Extract the (X, Y) coordinate from the center of the cell holding the provided text.  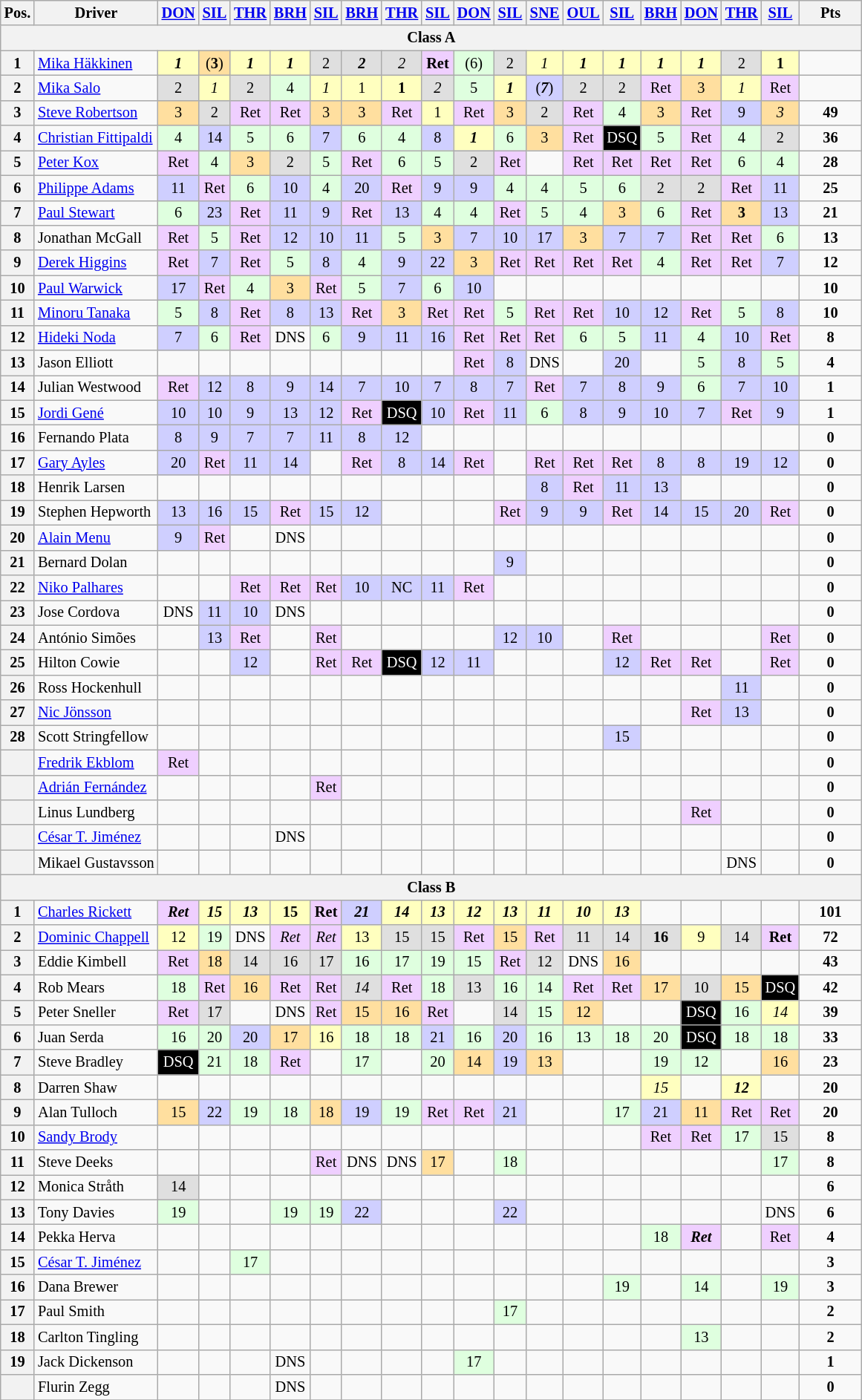
Carlton Tingling (97, 1337)
Derek Higgins (97, 263)
Class B (431, 887)
Dominic Chappell (97, 938)
Pos. (18, 13)
Christian Fittipaldi (97, 138)
Henrik Larsen (97, 488)
Nic Jönsson (97, 713)
Darren Shaw (97, 1087)
36 (830, 138)
Jonathan McGall (97, 238)
(7) (544, 88)
27 (18, 713)
Hideki Noda (97, 338)
Eddie Kimbell (97, 962)
OUL (584, 13)
Scott Stringfellow (97, 737)
Paul Smith (97, 1312)
Pekka Herva (97, 1237)
Mika Salo (97, 88)
Bernard Dolan (97, 563)
NC (402, 587)
Alain Menu (97, 537)
Driver (97, 13)
24 (18, 638)
SNE (544, 13)
Minoru Tanaka (97, 313)
Jose Cordova (97, 612)
Peter Kox (97, 163)
Gary Ayles (97, 462)
Tony Davies (97, 1212)
Steve Robertson (97, 113)
Jordi Gené (97, 413)
101 (830, 912)
Hilton Cowie (97, 662)
Ross Hockenhull (97, 687)
Juan Serda (97, 1037)
Steve Bradley (97, 1062)
Steve Deeks (97, 1162)
Dana Brewer (97, 1287)
39 (830, 1013)
33 (830, 1037)
Alan Tulloch (97, 1112)
Flurin Zegg (97, 1387)
43 (830, 962)
António Simões (97, 638)
Charles Rickett (97, 912)
Mika Häkkinen (97, 63)
Stephen Hepworth (97, 512)
Monica Stråth (97, 1187)
Rob Mears (97, 987)
Jason Elliott (97, 363)
26 (18, 687)
Adrián Fernández (97, 788)
Peter Sneller (97, 1013)
Linus Lundberg (97, 812)
Paul Warwick (97, 288)
Paul Stewart (97, 213)
Niko Palhares (97, 587)
49 (830, 113)
Mikael Gustavsson (97, 863)
(6) (474, 63)
Jack Dickenson (97, 1362)
Fredrik Ekblom (97, 762)
Fernando Plata (97, 437)
42 (830, 987)
72 (830, 938)
Sandy Brody (97, 1137)
(3) (215, 63)
Julian Westwood (97, 387)
Class A (431, 38)
Philippe Adams (97, 188)
Pts (830, 13)
